Capture the cell that displays the provided text and extract its [x, y] central coordinate. 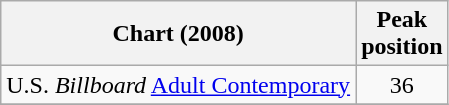
U.S. Billboard Adult Contemporary [178, 85]
Chart (2008) [178, 34]
36 [402, 85]
Peakposition [402, 34]
